Identify which cell holds the provided text, then report its [x, y] central coordinate. 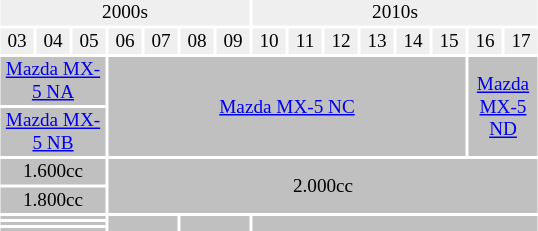
04 [52, 41]
17 [520, 41]
16 [484, 41]
10 [268, 41]
06 [124, 41]
13 [376, 41]
Mazda MX-5 ND [502, 106]
2.000cc [322, 186]
Mazda MX-5 NB [52, 132]
1.800cc [52, 201]
2000s [124, 13]
Mazda MX-5 NA [52, 81]
1.600cc [52, 172]
Mazda MX-5 NC [286, 106]
03 [16, 41]
12 [340, 41]
14 [412, 41]
05 [88, 41]
07 [160, 41]
2010s [394, 13]
11 [304, 41]
15 [448, 41]
09 [232, 41]
08 [196, 41]
